For the text-containing cell, return its midpoint in [x, y] coordinate format. 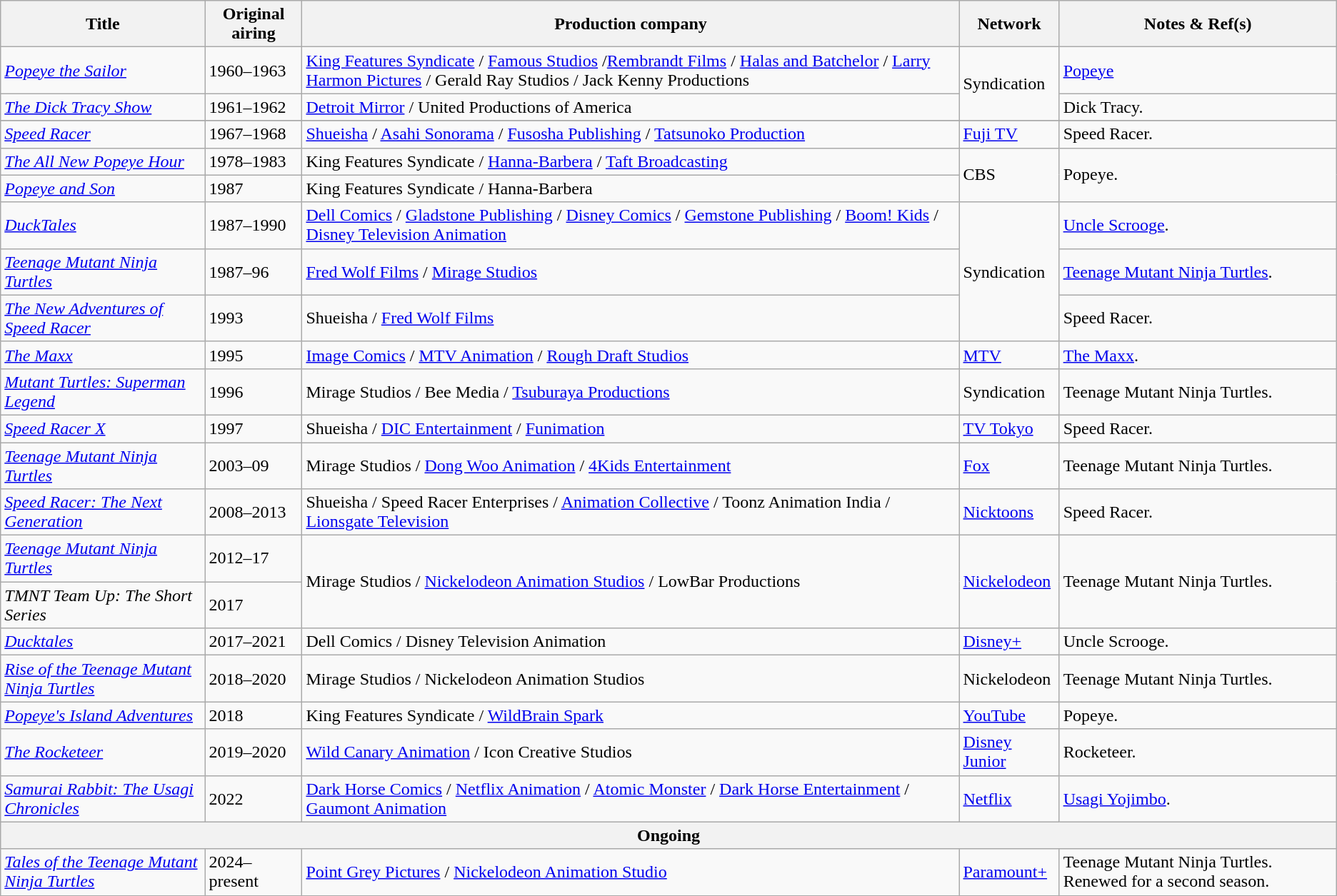
Point Grey Pictures / Nickelodeon Animation Studio [631, 872]
2012–17 [254, 558]
Netflix [1009, 798]
King Features Syndicate / Hanna-Barbera [631, 188]
1987–1990 [254, 226]
Ongoing [668, 835]
Teenage Mutant Ninja Turtles. Renewed for a second season. [1198, 872]
The New Adventures of Speed Racer [103, 318]
YouTube [1009, 715]
Fuji TV [1009, 134]
2019–2020 [254, 752]
Mirage Studios / Bee Media / Tsuburaya Productions [631, 391]
Shueisha / Fred Wolf Films [631, 318]
Original airing [254, 24]
1987 [254, 188]
Samurai Rabbit: The Usagi Chronicles [103, 798]
MTV [1009, 355]
2003–09 [254, 465]
1978–1983 [254, 161]
Popeye and Son [103, 188]
TV Tokyo [1009, 428]
Speed Racer: The Next Generation [103, 513]
The Dick Tracy Show [103, 107]
2008–2013 [254, 513]
Fred Wolf Films / Mirage Studios [631, 271]
Notes & Ref(s) [1198, 24]
King Features Syndicate / Famous Studios /Rembrandt Films / Halas and Batchelor / Larry Harmon Pictures / Gerald Ray Studios / Jack Kenny Productions [631, 70]
King Features Syndicate / Hanna-Barbera / Taft Broadcasting [631, 161]
Mutant Turtles: Superman Legend [103, 391]
CBS [1009, 175]
2018 [254, 715]
2022 [254, 798]
1960–1963 [254, 70]
Production company [631, 24]
Mirage Studios / Nickelodeon Animation Studios [631, 678]
The Maxx [103, 355]
Mirage Studios / Nickelodeon Animation Studios / LowBar Productions [631, 582]
TMNT Team Up: The Short Series [103, 605]
Usagi Yojimbo. [1198, 798]
The All New Popeye Hour [103, 161]
1997 [254, 428]
Title [103, 24]
2017–2021 [254, 642]
1993 [254, 318]
Shueisha / Asahi Sonorama / Fusosha Publishing / Tatsunoko Production [631, 134]
Disney+ [1009, 642]
Shueisha / Speed Racer Enterprises / Animation Collective / Toonz Animation India / Lionsgate Television [631, 513]
Paramount+ [1009, 872]
Popeye's Island Adventures [103, 715]
1995 [254, 355]
2018–2020 [254, 678]
Dick Tracy. [1198, 107]
Dell Comics / Gladstone Publishing / Disney Comics / Gemstone Publishing / Boom! Kids / Disney Television Animation [631, 226]
Speed Racer [103, 134]
Rocketeer. [1198, 752]
Nicktoons [1009, 513]
DuckTales [103, 226]
King Features Syndicate / WildBrain Spark [631, 715]
1987–96 [254, 271]
Detroit Mirror / United Productions of America [631, 107]
1967–1968 [254, 134]
Ducktales [103, 642]
2024–present [254, 872]
Wild Canary Animation / Icon Creative Studios [631, 752]
Rise of the Teenage Mutant Ninja Turtles [103, 678]
Popeye the Sailor [103, 70]
Image Comics / MTV Animation / Rough Draft Studios [631, 355]
Network [1009, 24]
The Maxx. [1198, 355]
Speed Racer X [103, 428]
1961–1962 [254, 107]
Mirage Studios / Dong Woo Animation / 4Kids Entertainment [631, 465]
The Rocketeer [103, 752]
Dell Comics / Disney Television Animation [631, 642]
Popeye [1198, 70]
1996 [254, 391]
2017 [254, 605]
Tales of the Teenage Mutant Ninja Turtles [103, 872]
Disney Junior [1009, 752]
Shueisha / DIC Entertainment / Funimation [631, 428]
Fox [1009, 465]
Dark Horse Comics / Netflix Animation / Atomic Monster / Dark Horse Entertainment / Gaumont Animation [631, 798]
